Scan for the cell matching the given text and deliver its (x, y) coordinate at center. 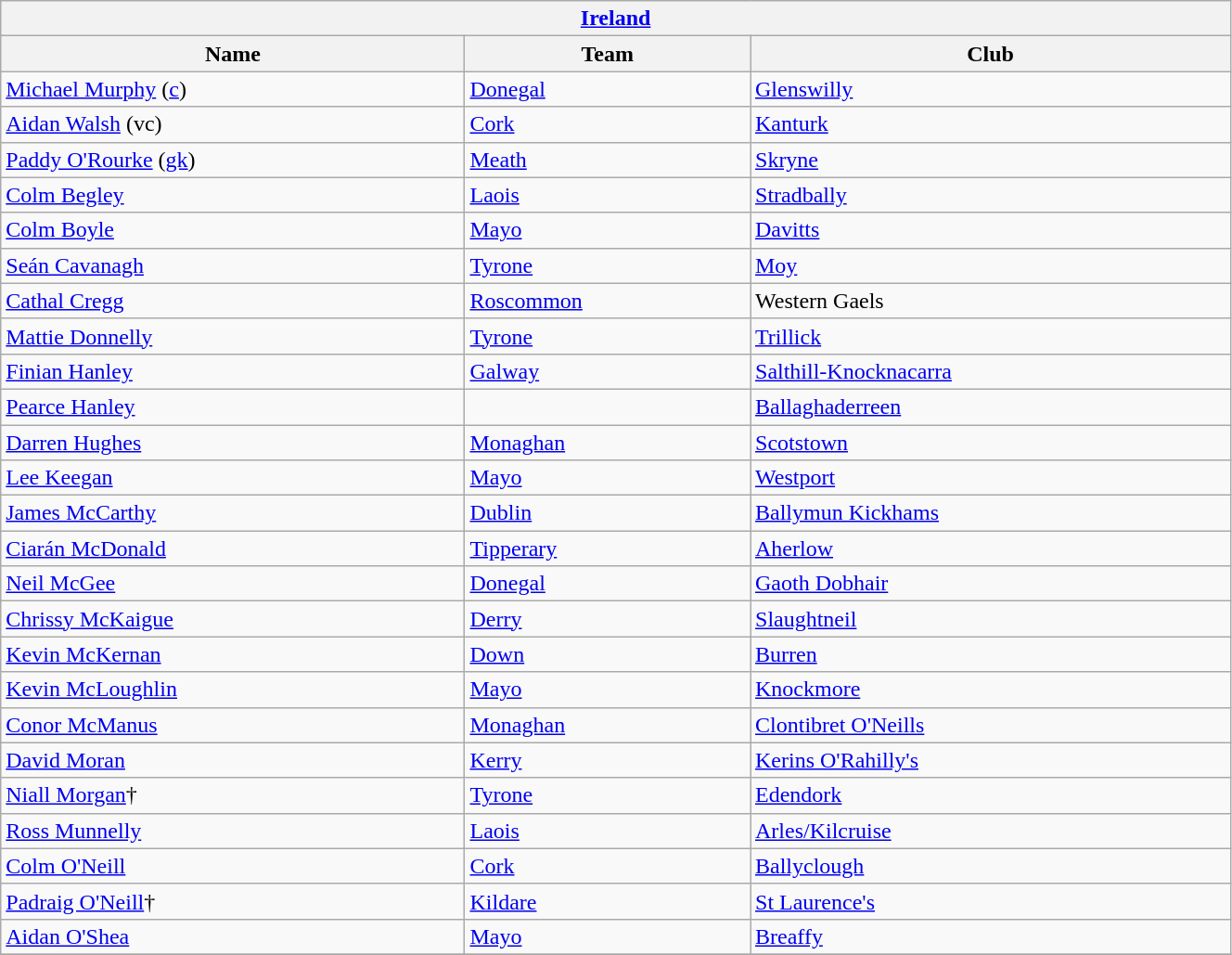
Down (608, 654)
Darren Hughes (233, 443)
Galway (608, 371)
Edendork (990, 795)
Cathal Cregg (233, 301)
Moy (990, 265)
Niall Morgan† (233, 795)
Roscommon (608, 301)
Colm Begley (233, 195)
Kerry (608, 760)
St Laurence's (990, 901)
Seán Cavanagh (233, 265)
Clontibret O'Neills (990, 725)
Michael Murphy (c) (233, 89)
Aherlow (990, 548)
Stradbally (990, 195)
Western Gaels (990, 301)
Kanturk (990, 124)
Derry (608, 619)
Dublin (608, 513)
Conor McManus (233, 725)
Team (608, 54)
Westport (990, 478)
Padraig O'Neill† (233, 901)
Scotstown (990, 443)
James McCarthy (233, 513)
Ireland (616, 19)
Ballyclough (990, 866)
Slaughtneil (990, 619)
Knockmore (990, 690)
Tipperary (608, 548)
Colm O'Neill (233, 866)
Ciarán McDonald (233, 548)
Davitts (990, 230)
Name (233, 54)
Neil McGee (233, 584)
Breaffy (990, 936)
Lee Keegan (233, 478)
Glenswilly (990, 89)
Gaoth Dobhair (990, 584)
Ballaghaderreen (990, 407)
Mattie Donnelly (233, 336)
David Moran (233, 760)
Ballymun Kickhams (990, 513)
Kildare (608, 901)
Burren (990, 654)
Colm Boyle (233, 230)
Skryne (990, 160)
Kevin McLoughlin (233, 690)
Chrissy McKaigue (233, 619)
Arles/Kilcruise (990, 831)
Ross Munnelly (233, 831)
Aidan O'Shea (233, 936)
Club (990, 54)
Kerins O'Rahilly's (990, 760)
Kevin McKernan (233, 654)
Salthill-Knocknacarra (990, 371)
Finian Hanley (233, 371)
Pearce Hanley (233, 407)
Paddy O'Rourke (gk) (233, 160)
Aidan Walsh (vc) (233, 124)
Meath (608, 160)
Trillick (990, 336)
